Determine the [X, Y] coordinate at the center of the cell enclosing the given text.  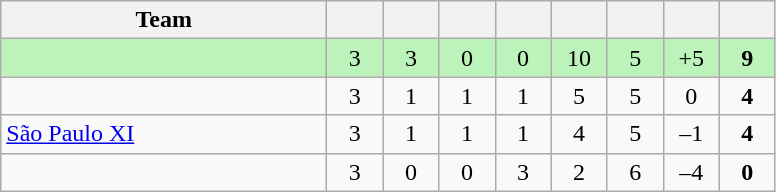
Team [164, 20]
2 [579, 172]
+5 [691, 58]
9 [747, 58]
–1 [691, 134]
6 [635, 172]
10 [579, 58]
São Paulo XI [164, 134]
–4 [691, 172]
